Return [x, y] of the center of cell containing provided text 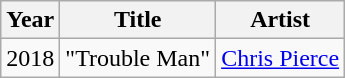
Artist [280, 20]
"Trouble Man" [138, 58]
Chris Pierce [280, 58]
Title [138, 20]
Year [30, 20]
2018 [30, 58]
